For the text-containing cell, return its midpoint in [x, y] coordinate format. 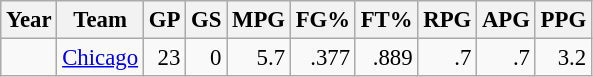
GS [206, 20]
Chicago [100, 58]
23 [164, 58]
FG% [322, 20]
.889 [386, 58]
.377 [322, 58]
0 [206, 58]
Team [100, 20]
GP [164, 20]
PPG [563, 20]
MPG [259, 20]
RPG [448, 20]
APG [506, 20]
5.7 [259, 58]
Year [29, 20]
3.2 [563, 58]
FT% [386, 20]
